Search for the cell housing the specified text and yield its [X, Y] center coordinate. 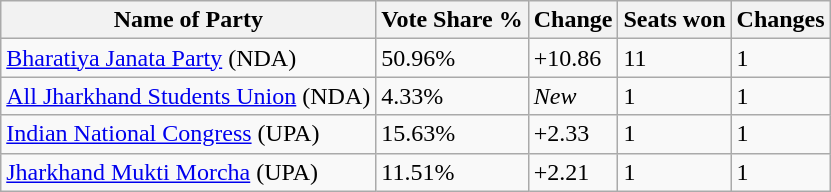
Name of Party [188, 20]
Bharatiya Janata Party (NDA) [188, 58]
4.33% [452, 96]
Change [573, 20]
Vote Share % [452, 20]
Jharkhand Mukti Morcha (UPA) [188, 172]
+2.21 [573, 172]
Changes [780, 20]
New [573, 96]
Indian National Congress (UPA) [188, 134]
+2.33 [573, 134]
50.96% [452, 58]
Seats won [674, 20]
All Jharkhand Students Union (NDA) [188, 96]
15.63% [452, 134]
11.51% [452, 172]
11 [674, 58]
+10.86 [573, 58]
